Scan for the cell matching the given text and deliver its (x, y) coordinate at center. 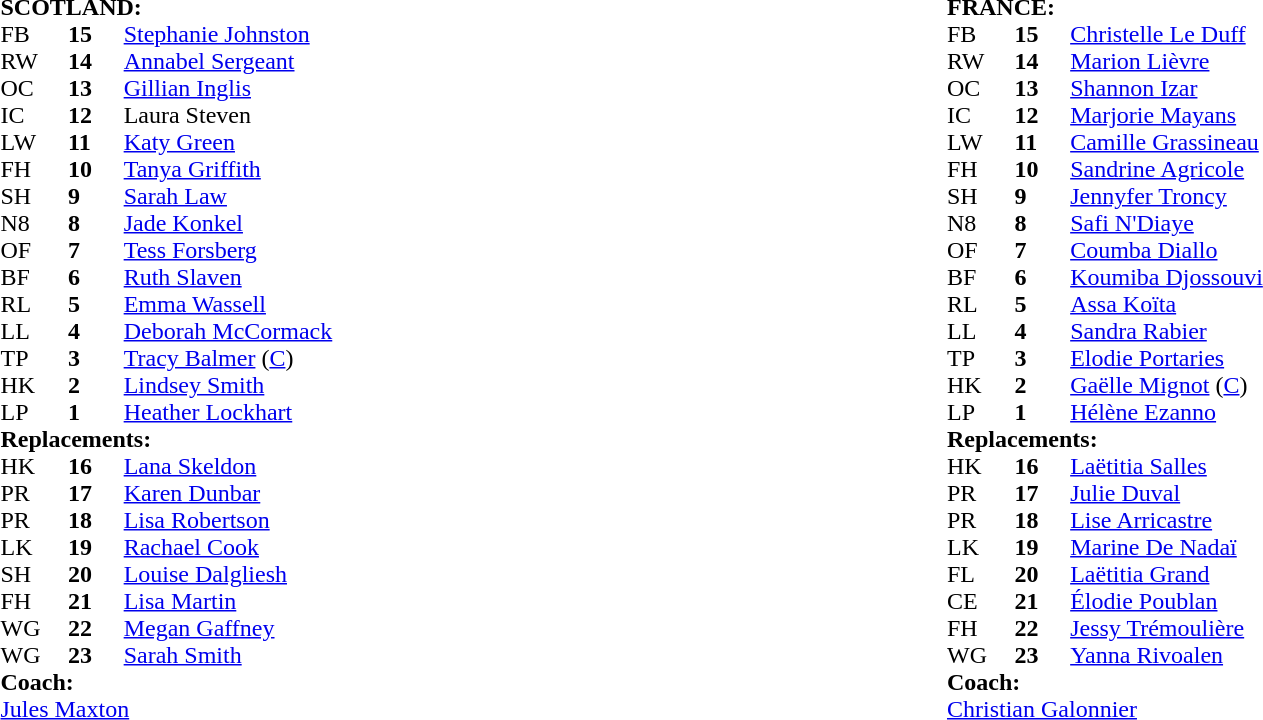
Sarah Law (328, 196)
Jade Konkel (328, 224)
Lisa Martin (328, 602)
Karen Dunbar (328, 494)
Emma Wassell (328, 304)
Deborah McCormack (328, 332)
Tanya Griffith (328, 170)
Annabel Sergeant (328, 62)
Lindsey Smith (328, 386)
Megan Gaffney (328, 628)
Heather Lockhart (328, 412)
Louise Dalgliesh (328, 574)
FL (980, 574)
Coach: (470, 682)
Sarah Smith (328, 656)
Ruth Slaven (328, 278)
Rachael Cook (328, 548)
Stephanie Johnston (328, 34)
Gillian Inglis (328, 88)
Replacements: (470, 440)
Laura Steven (328, 116)
CE (980, 602)
Tracy Balmer (C) (328, 358)
Tess Forsberg (328, 250)
Lisa Robertson (328, 520)
Lana Skeldon (328, 466)
Katy Green (328, 142)
